Find where the given text appears and provide that cell's center as (x, y) coordinate. 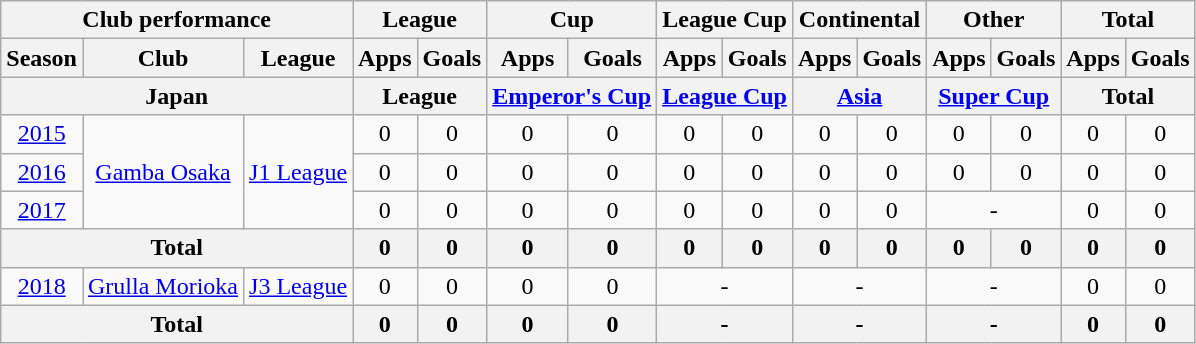
J3 League (298, 286)
Club performance (177, 20)
Emperor's Cup (572, 96)
Other (994, 20)
Asia (859, 96)
J1 League (298, 172)
Club (162, 58)
Japan (177, 96)
2017 (42, 210)
Gamba Osaka (162, 172)
Super Cup (994, 96)
2015 (42, 134)
2018 (42, 286)
Grulla Morioka (162, 286)
Season (42, 58)
Continental (859, 20)
Cup (572, 20)
2016 (42, 172)
